Capture the cell that displays the provided text and extract its (x, y) central coordinate. 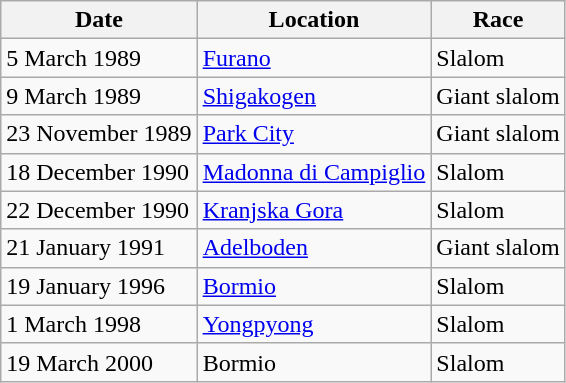
Yongpyong (314, 324)
Location (314, 20)
21 January 1991 (99, 248)
19 January 1996 (99, 286)
1 March 1998 (99, 324)
22 December 1990 (99, 210)
Park City (314, 134)
5 March 1989 (99, 58)
9 March 1989 (99, 96)
Furano (314, 58)
Race (498, 20)
Shigakogen (314, 96)
23 November 1989 (99, 134)
Kranjska Gora (314, 210)
Date (99, 20)
Madonna di Campiglio (314, 172)
Adelboden (314, 248)
19 March 2000 (99, 362)
18 December 1990 (99, 172)
